Locate the cell with the specified text and output its [X, Y] center coordinate. 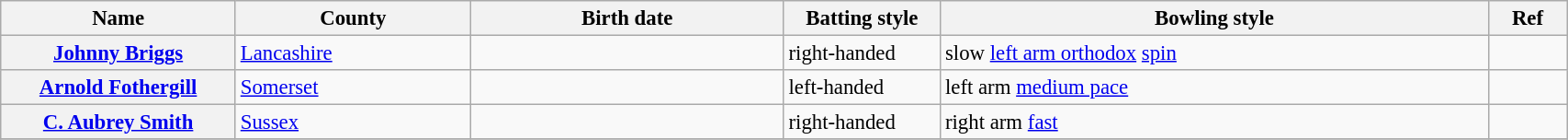
Arnold Fothergill [118, 87]
County [353, 18]
Bowling style [1214, 18]
Birth date [626, 18]
slow left arm orthodox spin [1214, 53]
Lancashire [353, 53]
C. Aubrey Smith [118, 122]
Somerset [353, 87]
Name [118, 18]
Batting style [862, 18]
Sussex [353, 122]
left arm medium pace [1214, 87]
Ref [1527, 18]
right arm fast [1214, 122]
left-handed [862, 87]
Johnny Briggs [118, 53]
